Identify which cell holds the provided text, then report its (x, y) central coordinate. 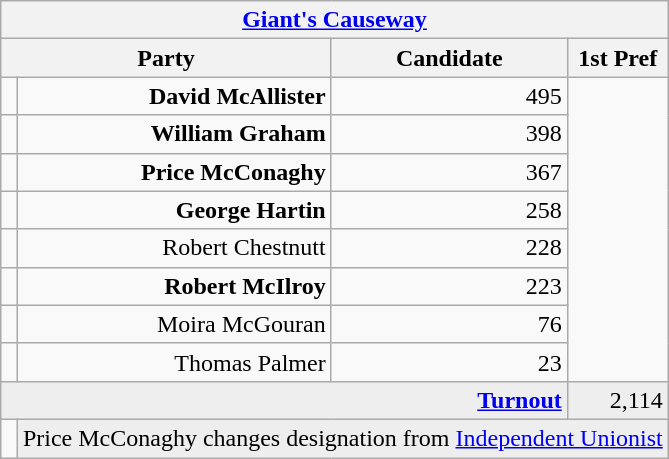
Robert Chestnutt (174, 248)
367 (449, 172)
George Hartin (174, 210)
Giant's Causeway (335, 20)
223 (449, 286)
Thomas Palmer (174, 362)
Price McConaghy changes designation from Independent Unionist (342, 438)
495 (449, 96)
Candidate (449, 58)
Price McConaghy (174, 172)
2,114 (618, 400)
398 (449, 134)
William Graham (174, 134)
Party (166, 58)
David McAllister (174, 96)
76 (449, 324)
Turnout (284, 400)
258 (449, 210)
Moira McGouran (174, 324)
228 (449, 248)
23 (449, 362)
Robert McIlroy (174, 286)
1st Pref (618, 58)
